Search for the cell housing the specified text and yield its (X, Y) center coordinate. 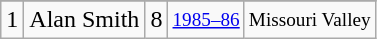
Missouri Valley (310, 20)
1 (12, 20)
8 (156, 20)
1985–86 (206, 20)
Alan Smith (84, 20)
